Pinpoint the cell where the given text exists, returning its (x, y) midpoint coordinate. 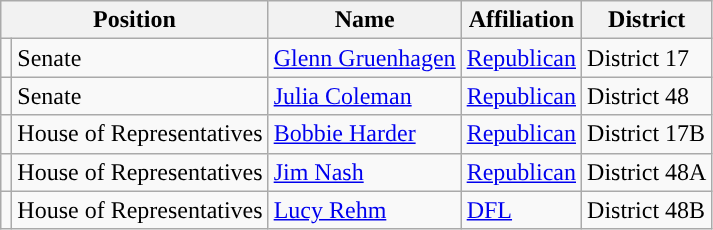
District 48B (647, 210)
District 17B (647, 134)
District 48 (647, 96)
Jim Nash (364, 172)
DFL (521, 210)
Julia Coleman (364, 96)
Lucy Rehm (364, 210)
Glenn Gruenhagen (364, 58)
District (647, 20)
Position (134, 20)
District 48A (647, 172)
Name (364, 20)
District 17 (647, 58)
Bobbie Harder (364, 134)
Affiliation (521, 20)
